Provide the (x, y) coordinate of the cell's center where the given text is located.  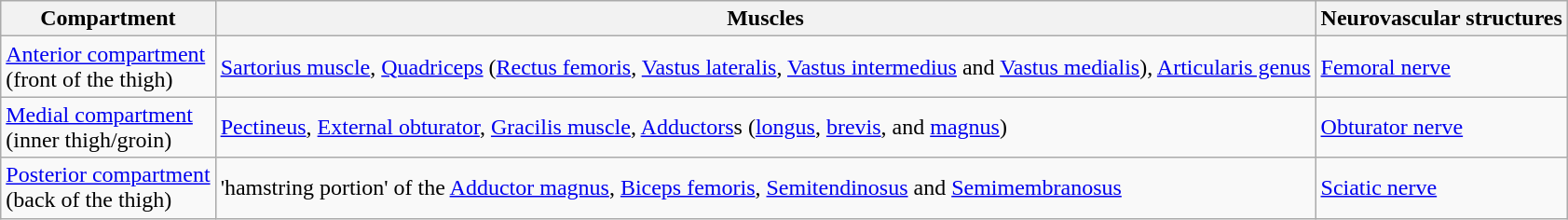
Pectineus, External obturator, Gracilis muscle, Adductorss (longus, brevis, and magnus) (766, 127)
Sciatic nerve (1441, 188)
Medial compartment(inner thigh/groin) (108, 127)
Obturator nerve (1441, 127)
Compartment (108, 19)
Anterior compartment(front of the thigh) (108, 67)
Muscles (766, 19)
Femoral nerve (1441, 67)
Neurovascular structures (1441, 19)
'hamstring portion' of the Adductor magnus, Biceps femoris, Semitendinosus and Semimembranosus (766, 188)
Sartorius muscle, Quadriceps (Rectus femoris, Vastus lateralis, Vastus intermedius and Vastus medialis), Articularis genus (766, 67)
Posterior compartment(back of the thigh) (108, 188)
